From the cell containing the given text, extract its center point as [X, Y] coordinate. 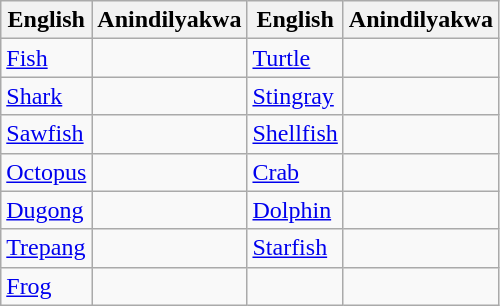
Turtle [295, 58]
Octopus [46, 172]
Dugong [46, 210]
Stingray [295, 96]
Sawfish [46, 134]
Fish [46, 58]
Shellfish [295, 134]
Trepang [46, 248]
Starfish [295, 248]
Dolphin [295, 210]
Shark [46, 96]
Crab [295, 172]
Frog [46, 286]
